Capture the cell that displays the provided text and extract its (X, Y) central coordinate. 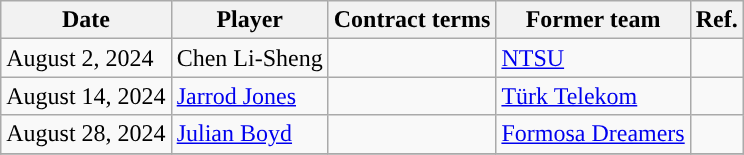
Formosa Dreamers (593, 134)
August 28, 2024 (86, 134)
August 14, 2024 (86, 96)
August 2, 2024 (86, 58)
Date (86, 20)
Player (250, 20)
Contract terms (412, 20)
Former team (593, 20)
Julian Boyd (250, 134)
Chen Li-Sheng (250, 58)
Ref. (716, 20)
Türk Telekom (593, 96)
NTSU (593, 58)
Jarrod Jones (250, 96)
